Locate the cell with the specified text and output its [x, y] center coordinate. 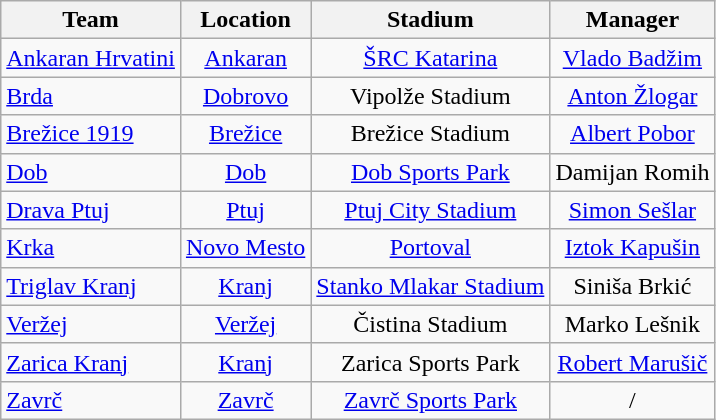
Krka [91, 248]
Vipolže Stadium [430, 96]
Drava Ptuj [91, 210]
Dob Sports Park [430, 172]
Iztok Kapušin [632, 248]
Brežice 1919 [91, 134]
Novo Mesto [245, 248]
Ankaran Hrvatini [91, 58]
Triglav Kranj [91, 286]
Zarica Sports Park [430, 362]
Vlado Badžim [632, 58]
Location [245, 20]
Ankaran [245, 58]
Brežice [245, 134]
Dobrovo [245, 96]
Marko Lešnik [632, 324]
Stanko Mlakar Stadium [430, 286]
Simon Sešlar [632, 210]
Stadium [430, 20]
Anton Žlogar [632, 96]
Ptuj City Stadium [430, 210]
Brda [91, 96]
Brežice Stadium [430, 134]
Team [91, 20]
/ [632, 400]
Siniša Brkić [632, 286]
Robert Marušič [632, 362]
ŠRC Katarina [430, 58]
Zavrč Sports Park [430, 400]
Manager [632, 20]
Čistina Stadium [430, 324]
Albert Pobor [632, 134]
Ptuj [245, 210]
Zarica Kranj [91, 362]
Damijan Romih [632, 172]
Portoval [430, 248]
